Provide the (X, Y) coordinate of the cell's center where the given text is located.  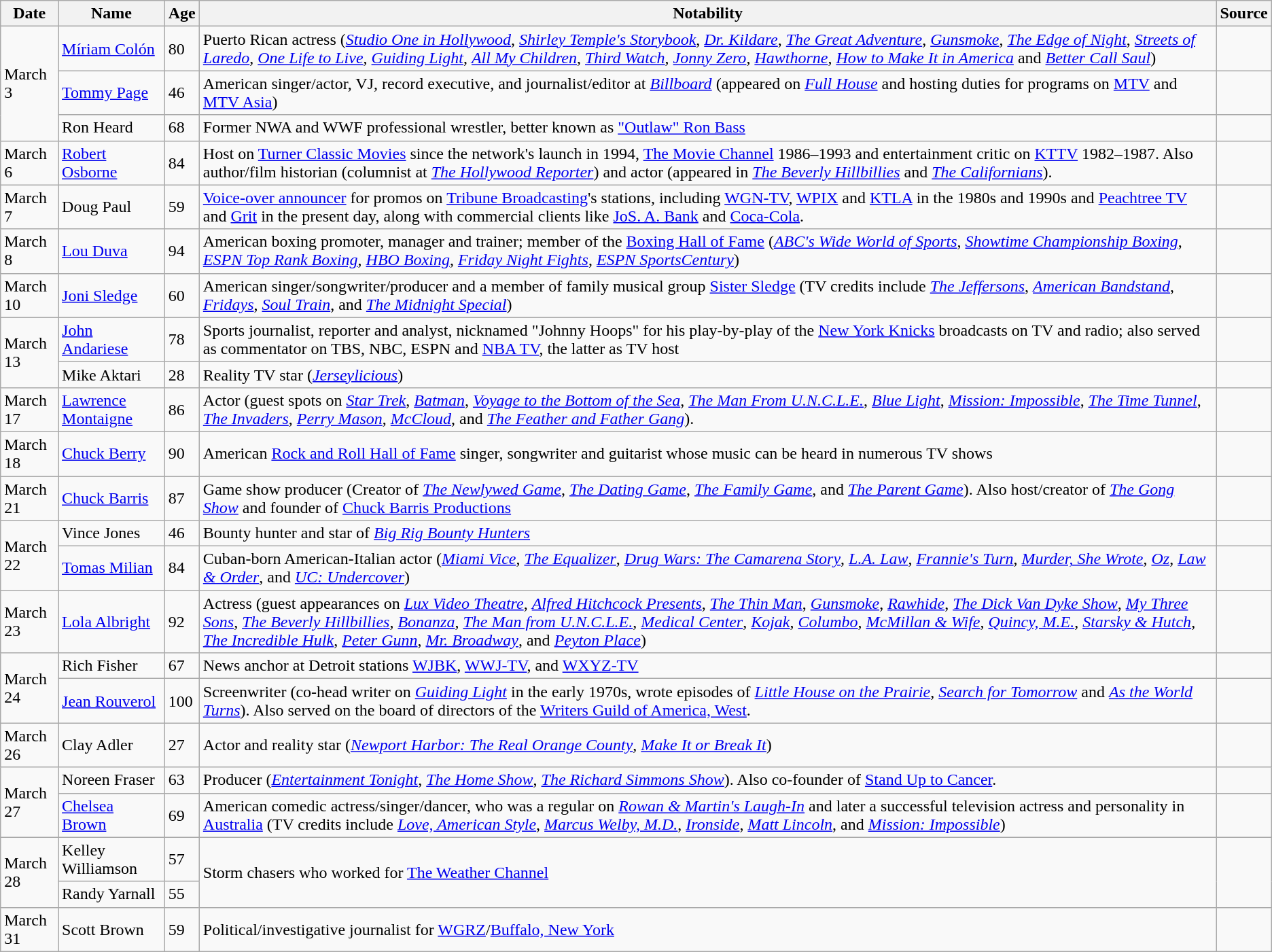
March 26 (30, 745)
Political/investigative journalist for WGRZ/Buffalo, New York (708, 930)
68 (182, 128)
Tommy Page (111, 92)
Randy Yarnall (111, 894)
Jean Rouverol (111, 701)
Noreen Fraser (111, 780)
Lola Albright (111, 622)
Vince Jones (111, 533)
Age (182, 14)
67 (182, 666)
Lawrence Montaigne (111, 409)
American Rock and Roll Hall of Fame singer, songwriter and guitarist whose music can be heard in numerous TV shows (708, 454)
Producer (Entertainment Tonight, The Home Show, The Richard Simmons Show). Also co-founder of Stand Up to Cancer. (708, 780)
Bounty hunter and star of Big Rig Bounty Hunters (708, 533)
March 17 (30, 409)
Clay Adler (111, 745)
78 (182, 340)
Date (30, 14)
Chelsea Brown (111, 815)
March 6 (30, 163)
Míriam Colón (111, 49)
Actor and reality star (Newport Harbor: The Real Orange County, Make It or Break It) (708, 745)
28 (182, 374)
March 24 (30, 688)
Former NWA and WWF professional wrestler, better known as "Outlaw" Ron Bass (708, 128)
Name (111, 14)
March 23 (30, 622)
Chuck Barris (111, 497)
94 (182, 251)
John Andariese (111, 340)
Kelley Williamson (111, 859)
Doug Paul (111, 207)
87 (182, 497)
Source (1243, 14)
Lou Duva (111, 251)
March 18 (30, 454)
March 8 (30, 251)
Reality TV star (Jerseylicious) (708, 374)
100 (182, 701)
Notability (708, 14)
March 13 (30, 352)
60 (182, 295)
Robert Osborne (111, 163)
March 3 (30, 84)
Chuck Berry (111, 454)
90 (182, 454)
Storm chasers who worked for The Weather Channel (708, 872)
80 (182, 49)
Scott Brown (111, 930)
Joni Sledge (111, 295)
Mike Aktari (111, 374)
92 (182, 622)
March 21 (30, 497)
69 (182, 815)
March 22 (30, 556)
March 10 (30, 295)
57 (182, 859)
News anchor at Detroit stations WJBK, WWJ-TV, and WXYZ-TV (708, 666)
27 (182, 745)
55 (182, 894)
Ron Heard (111, 128)
March 7 (30, 207)
March 28 (30, 872)
March 31 (30, 930)
86 (182, 409)
63 (182, 780)
Tomas Milian (111, 568)
Rich Fisher (111, 666)
March 27 (30, 802)
